Pinpoint the cell where the given text exists, returning its (x, y) midpoint coordinate. 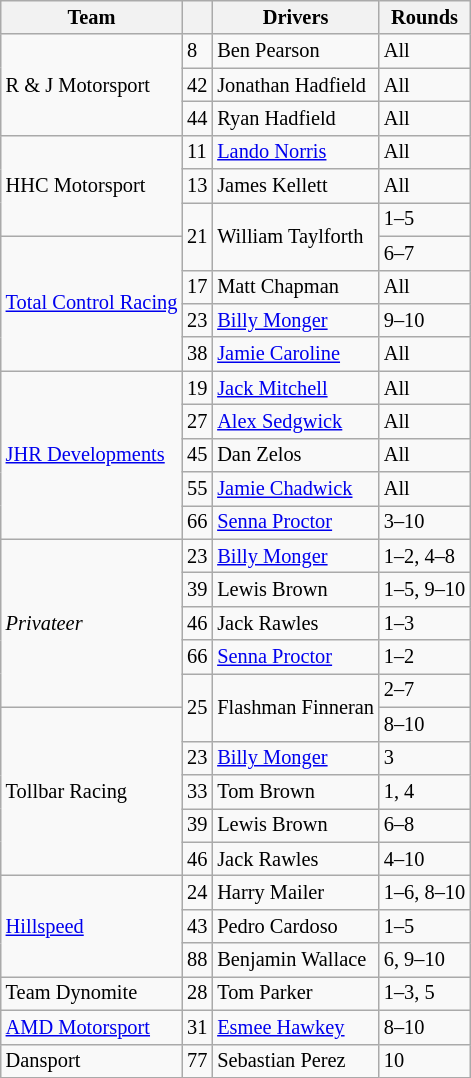
21 (197, 236)
31 (197, 1027)
19 (197, 388)
Team Dynomite (92, 993)
AMD Motorsport (92, 1027)
6–7 (424, 253)
27 (197, 421)
2–7 (424, 690)
8 (197, 51)
77 (197, 1061)
13 (197, 186)
9–10 (424, 320)
Drivers (296, 17)
Team (92, 17)
6, 9–10 (424, 960)
Ryan Hadfield (296, 118)
6–8 (424, 825)
Tom Parker (296, 993)
Esmee Hawkey (296, 1027)
Ben Pearson (296, 51)
24 (197, 892)
Rounds (424, 17)
William Taylforth (296, 236)
Flashman Finneran (296, 706)
4–10 (424, 859)
45 (197, 455)
Jack Mitchell (296, 388)
Lando Norris (296, 152)
JHR Developments (92, 455)
1–5, 9–10 (424, 589)
55 (197, 489)
Harry Mailer (296, 892)
38 (197, 354)
Benjamin Wallace (296, 960)
Jonathan Hadfield (296, 85)
Tom Brown (296, 791)
3–10 (424, 522)
Pedro Cardoso (296, 926)
R & J Motorsport (92, 84)
Total Control Racing (92, 304)
Alex Sedgwick (296, 421)
10 (424, 1061)
43 (197, 926)
1–3 (424, 623)
Dansport (92, 1061)
17 (197, 287)
Privateer (92, 623)
88 (197, 960)
1–2 (424, 657)
Matt Chapman (296, 287)
3 (424, 758)
Jamie Caroline (296, 354)
James Kellett (296, 186)
1–3, 5 (424, 993)
25 (197, 706)
33 (197, 791)
11 (197, 152)
Jamie Chadwick (296, 489)
HHC Motorsport (92, 186)
42 (197, 85)
1–6, 8–10 (424, 892)
28 (197, 993)
Sebastian Perez (296, 1061)
Hillspeed (92, 926)
Dan Zelos (296, 455)
Tollbar Racing (92, 791)
1, 4 (424, 791)
1–2, 4–8 (424, 556)
44 (197, 118)
